Return (x, y) of the center of cell containing provided text 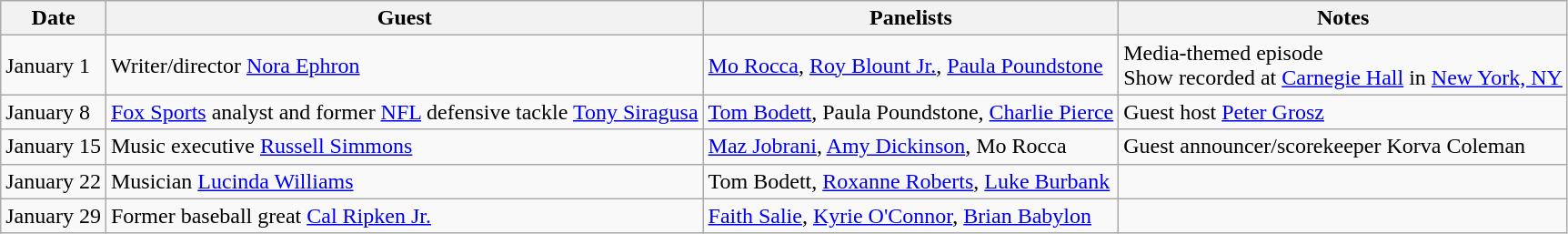
Media-themed episodeShow recorded at Carnegie Hall in New York, NY (1343, 66)
Guest host Peter Grosz (1343, 112)
Guest (404, 18)
Panelists (911, 18)
Music executive Russell Simmons (404, 147)
Maz Jobrani, Amy Dickinson, Mo Rocca (911, 147)
Fox Sports analyst and former NFL defensive tackle Tony Siragusa (404, 112)
Tom Bodett, Paula Poundstone, Charlie Pierce (911, 112)
Date (54, 18)
January 29 (54, 216)
Tom Bodett, Roxanne Roberts, Luke Burbank (911, 181)
January 1 (54, 66)
January 8 (54, 112)
Guest announcer/scorekeeper Korva Coleman (1343, 147)
Writer/director Nora Ephron (404, 66)
Musician Lucinda Williams (404, 181)
January 15 (54, 147)
Former baseball great Cal Ripken Jr. (404, 216)
Faith Salie, Kyrie O'Connor, Brian Babylon (911, 216)
Mo Rocca, Roy Blount Jr., Paula Poundstone (911, 66)
Notes (1343, 18)
January 22 (54, 181)
